Find where the given text appears and provide that cell's center as [X, Y] coordinate. 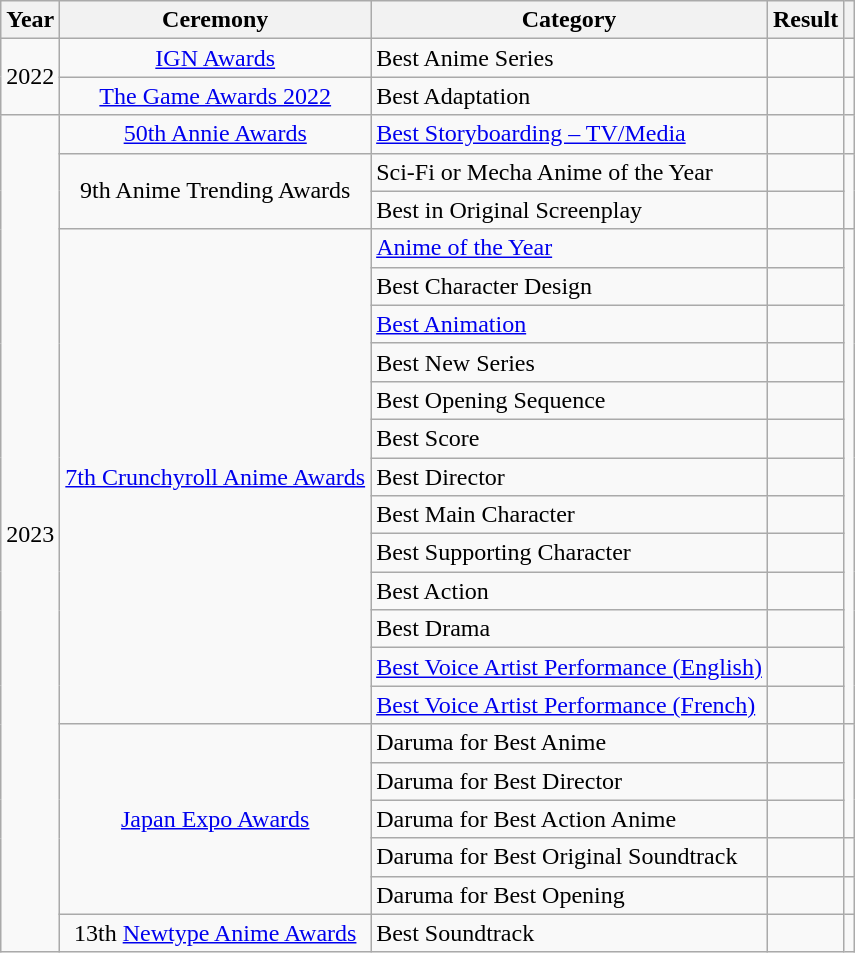
13th Newtype Anime Awards [216, 933]
Daruma for Best Original Soundtrack [570, 857]
Best Anime Series [570, 58]
IGN Awards [216, 58]
Result [805, 20]
Japan Expo Awards [216, 819]
2023 [30, 534]
Daruma for Best Anime [570, 743]
Daruma for Best Director [570, 781]
Best Director [570, 477]
Best Action [570, 591]
Best Adaptation [570, 96]
The Game Awards 2022 [216, 96]
Best Soundtrack [570, 933]
Best Supporting Character [570, 553]
7th Crunchyroll Anime Awards [216, 476]
9th Anime Trending Awards [216, 191]
Anime of the Year [570, 248]
Best Score [570, 438]
50th Annie Awards [216, 134]
Best in Original Screenplay [570, 210]
Daruma for Best Action Anime [570, 819]
Best Voice Artist Performance (English) [570, 667]
Best Opening Sequence [570, 400]
Best New Series [570, 362]
2022 [30, 77]
Best Drama [570, 629]
Best Storyboarding – TV/Media [570, 134]
Best Character Design [570, 286]
Year [30, 20]
Category [570, 20]
Sci-Fi or Mecha Anime of the Year [570, 172]
Best Animation [570, 324]
Best Voice Artist Performance (French) [570, 705]
Ceremony [216, 20]
Best Main Character [570, 515]
Daruma for Best Opening [570, 895]
